Identify which cell holds the provided text, then report its [X, Y] central coordinate. 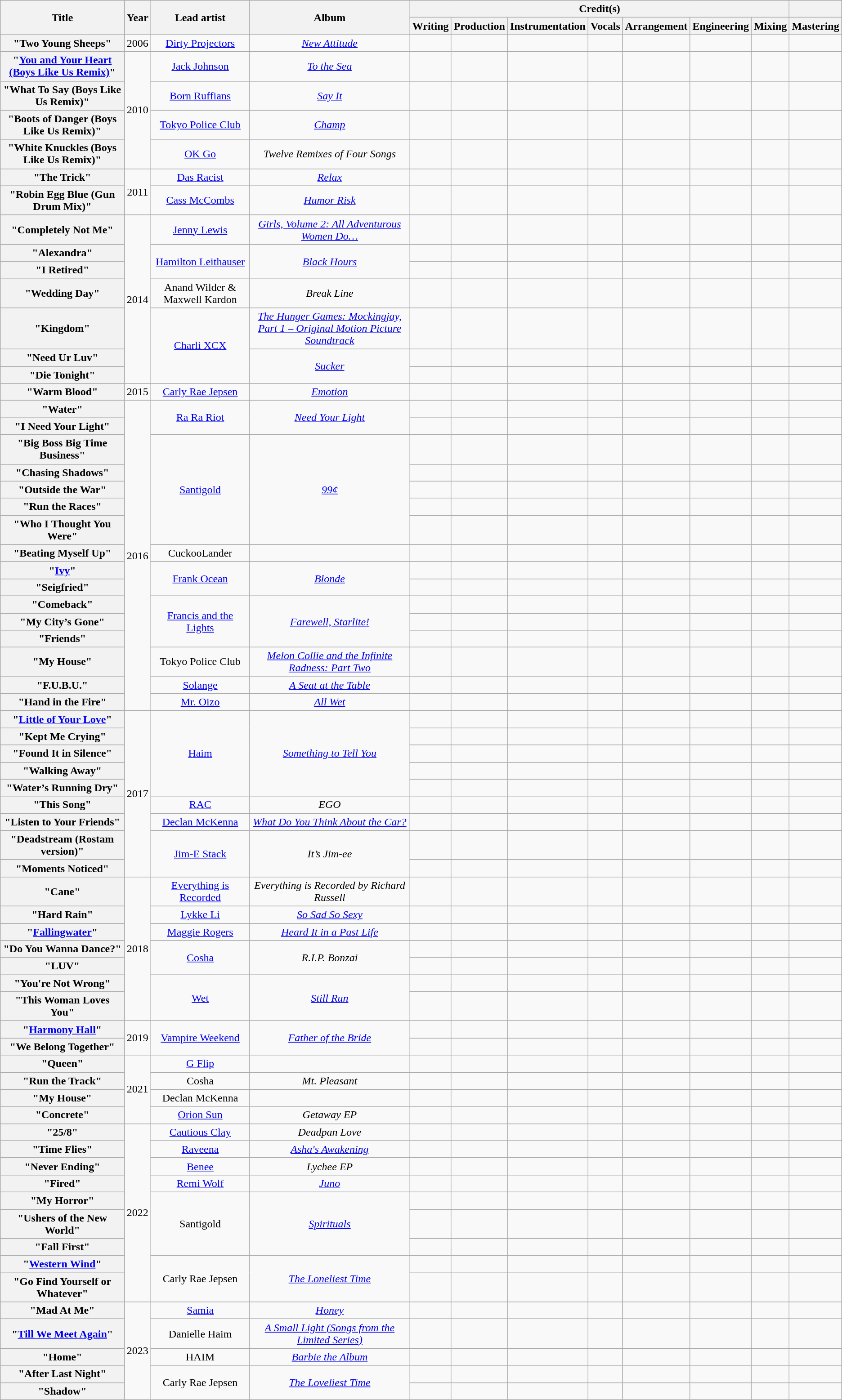
"25/8" [63, 1132]
Samia [200, 1311]
"Kept Me Crying" [63, 736]
Mr. Oizo [200, 702]
Sucker [330, 366]
"Do You Wanna Dance?" [63, 949]
Born Ruffians [200, 95]
Something to Tell You [330, 754]
"Cane" [63, 891]
EGO [330, 805]
Juno [330, 1183]
HAIM [200, 1357]
Das Racist [200, 177]
"Beating Myself Up" [63, 553]
Cautious Clay [200, 1132]
"The Trick" [63, 177]
"Shadow" [63, 1391]
Say It [330, 95]
"Ushers of the New World" [63, 1224]
Champ [330, 125]
"Found It in Silence" [63, 754]
2006 [138, 43]
"LUV" [63, 966]
OK Go [200, 154]
"Little of Your Love" [63, 719]
2022 [138, 1213]
"Queen" [63, 1064]
"Chasing Shadows" [63, 473]
"Ivy" [63, 570]
"Deadstream (Rostam version)" [63, 845]
Mt. Pleasant [330, 1081]
"Big Boss Big Time Business" [63, 450]
Credit(s) [600, 9]
"Kingdom" [63, 329]
99¢ [330, 490]
"Need Ur Luv" [63, 358]
"Seigfried" [63, 587]
Ra Ra Riot [200, 418]
Break Line [330, 293]
"This Song" [63, 805]
2010 [138, 110]
Dirty Projectors [200, 43]
Raveena [200, 1149]
2011 [138, 192]
2015 [138, 392]
Frank Ocean [200, 579]
"I Need Your Light" [63, 426]
Emotion [330, 392]
RAC [200, 805]
Still Run [330, 998]
"Who I Thought You Were" [63, 530]
"Outside the War" [63, 490]
"We Belong Together" [63, 1047]
Writing [430, 26]
"Wedding Day" [63, 293]
"Comeback" [63, 604]
Heard It in a Past Life [330, 932]
Vocals [605, 26]
Lychee EP [330, 1166]
"Fall First" [63, 1247]
"Water" [63, 409]
Spirituals [330, 1224]
Arrangement [656, 26]
2018 [138, 949]
Barbie the Album [330, 1357]
"Never Ending" [63, 1166]
"Fallingwater" [63, 932]
New Attitude [330, 43]
Humor Risk [330, 201]
What Do You Think About the Car? [330, 822]
"Boots of Danger (Boys Like Us Remix)" [63, 125]
Benee [200, 1166]
Francis and the Lights [200, 621]
Title [63, 18]
"You're Not Wrong" [63, 983]
"Western Wind" [63, 1264]
2014 [138, 299]
"Friends" [63, 639]
"Walking Away" [63, 771]
"Die Tonight" [63, 375]
Vampire Weekend [200, 1038]
"Till We Meet Again" [63, 1333]
Anand Wilder & Maxwell Kardon [200, 293]
Production [479, 26]
2019 [138, 1038]
Getaway EP [330, 1115]
Father of the Bride [330, 1038]
"What To Say (Boys Like Us Remix)" [63, 95]
Year [138, 18]
The Hunger Games: Mockingjay, Part 1 – Original Motion Picture Soundtrack [330, 329]
Twelve Remixes of Four Songs [330, 154]
"Robin Egg Blue (Gun Drum Mix)" [63, 201]
Melon Collie and the Infinite Radness: Part Two [330, 662]
"Two Young Sheeps" [63, 43]
Girls, Volume 2: All Adventurous Women Do… [330, 229]
Mastering [815, 26]
"After Last Night" [63, 1374]
"Mad At Me" [63, 1311]
Jim-E Stack [200, 853]
The Loneliest Time [330, 1279]
Solange [200, 685]
"Hand in the Fire" [63, 702]
Jack Johnson [200, 67]
Danielle Haim [200, 1333]
Haim [200, 754]
Jenny Lewis [200, 229]
Instrumentation [548, 26]
Album [330, 18]
Need Your Light [330, 418]
Hamilton Leithauser [200, 261]
Black Hours [330, 261]
"Run the Track" [63, 1081]
"You and Your Heart (Boys Like Us Remix)" [63, 67]
Everything is Recorded [200, 891]
"My City’s Gone" [63, 622]
Charli XCX [200, 346]
"Concrete" [63, 1115]
Relax [330, 177]
Maggie Rogers [200, 932]
CuckooLander [200, 553]
Mixing [770, 26]
Deadpan Love [330, 1132]
A Small Light (Songs from the Limited Series) [330, 1333]
A Seat at the Table [330, 685]
"Alexandra" [63, 253]
Asha's Awakening [330, 1149]
Engineering [721, 26]
R.I.P. Bonzai [330, 958]
G Flip [200, 1064]
Everything is Recorded by Richard Russell [330, 891]
Honey [330, 1311]
"White Knuckles (Boys Like Us Remix)" [63, 154]
Lykke Li [200, 914]
It’s Jim-ee [330, 853]
Remi Wolf [200, 1183]
"Time Flies" [63, 1149]
"Warm Blood" [63, 392]
"Fired" [63, 1183]
"This Woman Loves You" [63, 1006]
2021 [138, 1089]
"Go Find Yourself or Whatever" [63, 1288]
Wet [200, 998]
"Listen to Your Friends" [63, 822]
"Run the Races" [63, 507]
"Harmony Hall" [63, 1030]
2016 [138, 556]
Farewell, Starlite! [330, 621]
"Home" [63, 1357]
Cass McCombs [200, 201]
To the Sea [330, 67]
"F.U.B.U." [63, 685]
The Loveliest Time [330, 1382]
"Completely Not Me" [63, 229]
"Water’s Running Dry" [63, 788]
So Sad So Sexy [330, 914]
Lead artist [200, 18]
2023 [138, 1351]
"I Retired" [63, 270]
"Hard Rain" [63, 914]
2017 [138, 794]
Blonde [330, 579]
"Moments Noticed" [63, 868]
Orion Sun [200, 1115]
All Wet [330, 702]
"My Horror" [63, 1200]
